Provide the (X, Y) coordinate of the cell's center where the given text is located.  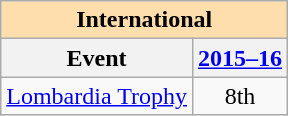
Lombardia Trophy (97, 96)
8th (240, 96)
International (144, 20)
2015–16 (240, 58)
Event (97, 58)
